For the text-containing cell, return its midpoint in (X, Y) coordinate format. 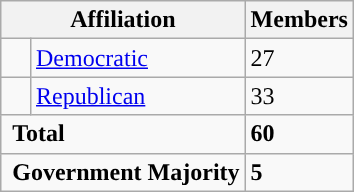
Government Majority (123, 172)
33 (299, 96)
27 (299, 58)
5 (299, 172)
Affiliation (123, 20)
Total (123, 134)
Members (299, 20)
Republican (138, 96)
60 (299, 134)
Democratic (138, 58)
